Locate the cell with the specified text and output its (X, Y) center coordinate. 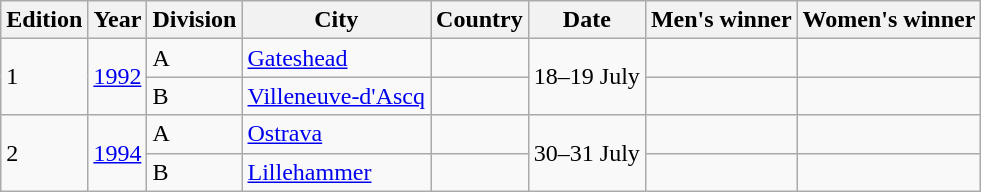
18–19 July (586, 77)
Country (480, 20)
Year (118, 20)
Women's winner (889, 20)
City (336, 20)
Lillehammer (336, 172)
Gateshead (336, 58)
Division (194, 20)
1992 (118, 77)
Ostrava (336, 134)
1994 (118, 153)
1 (44, 77)
Date (586, 20)
Villeneuve-d'Ascq (336, 96)
2 (44, 153)
30–31 July (586, 153)
Edition (44, 20)
Men's winner (721, 20)
